Return [X, Y] of the center of cell containing provided text 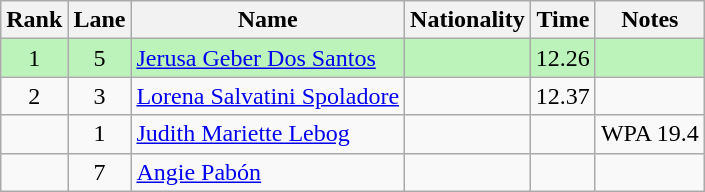
3 [100, 96]
Jerusa Geber Dos Santos [268, 58]
5 [100, 58]
Time [562, 20]
12.37 [562, 96]
Nationality [468, 20]
Notes [650, 20]
Angie Pabón [268, 172]
Name [268, 20]
Rank [34, 20]
Lane [100, 20]
2 [34, 96]
Judith Mariette Lebog [268, 134]
Lorena Salvatini Spoladore [268, 96]
7 [100, 172]
WPA 19.4 [650, 134]
12.26 [562, 58]
